Return the [X, Y] coordinate for the center point of the cell that contains the specified text.  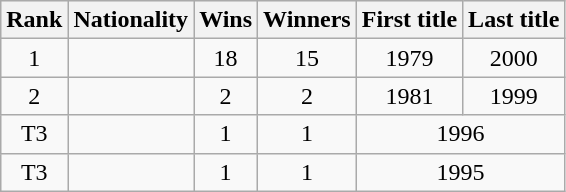
Rank [34, 20]
1981 [409, 96]
First title [409, 20]
Winners [308, 20]
1996 [460, 134]
15 [308, 58]
Nationality [131, 20]
Wins [226, 20]
1999 [514, 96]
Last title [514, 20]
1979 [409, 58]
1995 [460, 172]
18 [226, 58]
2000 [514, 58]
